Extract the [x, y] coordinate from the center of the cell holding the provided text.  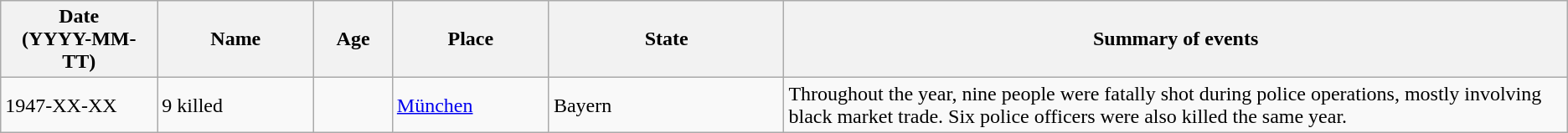
State [667, 39]
Summary of events [1176, 39]
Bayern [667, 105]
Name [236, 39]
Date(YYYY-MM-TT) [79, 39]
1947-XX-XX [79, 105]
München [471, 105]
Place [471, 39]
Age [353, 39]
9 killed [236, 105]
